Provide the [X, Y] coordinate of the cell's center where the given text is located.  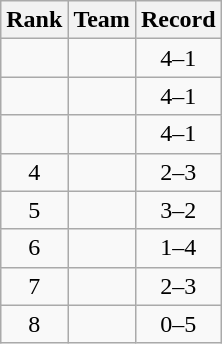
0–5 [178, 324]
Record [178, 20]
3–2 [178, 210]
1–4 [178, 248]
6 [34, 248]
4 [34, 172]
7 [34, 286]
5 [34, 210]
8 [34, 324]
Team [102, 20]
Rank [34, 20]
